Search for the cell housing the specified text and yield its (x, y) center coordinate. 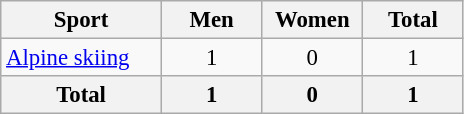
Women (312, 20)
Alpine skiing (82, 58)
Men (212, 20)
Sport (82, 20)
